Extract the (X, Y) coordinate from the center of the cell holding the provided text.  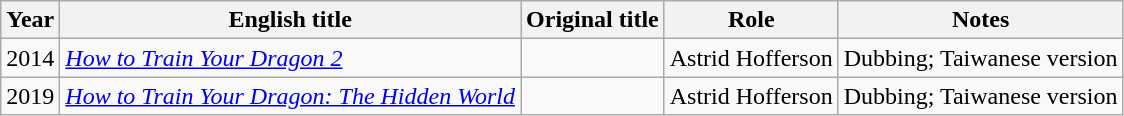
Role (751, 20)
How to Train Your Dragon 2 (290, 58)
English title (290, 20)
2019 (30, 96)
How to Train Your Dragon: The Hidden World (290, 96)
Original title (593, 20)
Notes (980, 20)
2014 (30, 58)
Year (30, 20)
